From the cell containing the given text, extract its center point as (X, Y) coordinate. 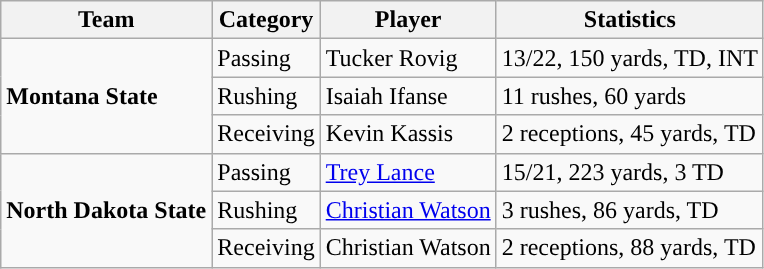
13/22, 150 yards, TD, INT (630, 58)
Tucker Rovig (408, 58)
Category (266, 20)
Trey Lance (408, 172)
3 rushes, 86 yards, TD (630, 210)
2 receptions, 88 yards, TD (630, 248)
15/21, 223 yards, 3 TD (630, 172)
Player (408, 20)
Isaiah Ifanse (408, 96)
Montana State (106, 96)
Team (106, 20)
Statistics (630, 20)
Kevin Kassis (408, 134)
11 rushes, 60 yards (630, 96)
2 receptions, 45 yards, TD (630, 134)
North Dakota State (106, 210)
